Scan for the cell matching the given text and deliver its (x, y) coordinate at center. 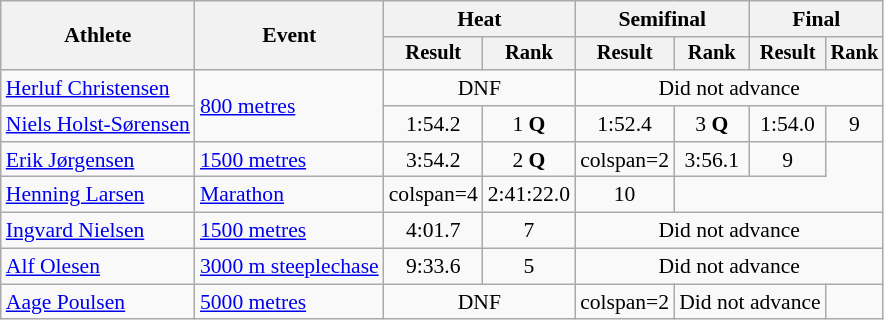
7 (529, 231)
5 (529, 267)
3:54.2 (434, 160)
Erik Jørgensen (98, 160)
9:33.6 (434, 267)
Event (290, 36)
4:01.7 (434, 231)
1:54.2 (434, 124)
2 Q (529, 160)
1 Q (529, 124)
10 (624, 195)
3000 m steeplechase (290, 267)
800 metres (290, 106)
Aage Poulsen (98, 302)
1:52.4 (624, 124)
Ingvard Nielsen (98, 231)
2:41:22.0 (529, 195)
3:56.1 (712, 160)
colspan=4 (434, 195)
Final (816, 19)
3 Q (712, 124)
Herluf Christensen (98, 88)
1:54.0 (787, 124)
Alf Olesen (98, 267)
Henning Larsen (98, 195)
Marathon (290, 195)
Niels Holst-Sørensen (98, 124)
Athlete (98, 36)
Semifinal (662, 19)
Heat (480, 19)
5000 metres (290, 302)
